Output the [x, y] coordinate of the center of the cell containing the given text.  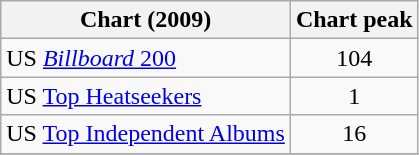
Chart peak [354, 20]
1 [354, 96]
104 [354, 58]
16 [354, 134]
US Top Heatseekers [146, 96]
US Billboard 200 [146, 58]
Chart (2009) [146, 20]
US Top Independent Albums [146, 134]
